Scan for the cell matching the given text and deliver its [x, y] coordinate at center. 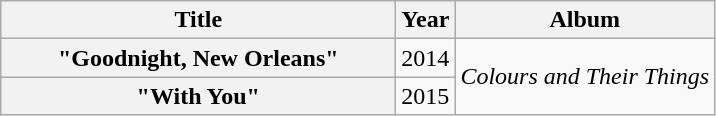
Colours and Their Things [585, 77]
Year [426, 20]
2014 [426, 58]
Title [198, 20]
2015 [426, 96]
"With You" [198, 96]
Album [585, 20]
"Goodnight, New Orleans" [198, 58]
